Identify which cell holds the provided text, then report its (X, Y) central coordinate. 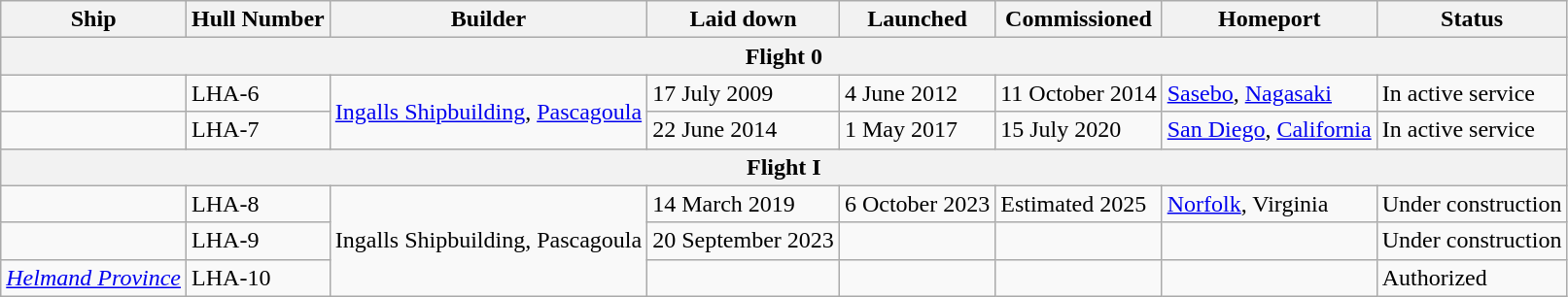
LHA-7 (259, 130)
14 March 2019 (744, 204)
6 October 2023 (917, 204)
Helmand Province (93, 278)
11 October 2014 (1079, 93)
Homeport (1270, 19)
LHA-8 (259, 204)
22 June 2014 (744, 130)
1 May 2017 (917, 130)
Flight I (784, 167)
20 September 2023 (744, 241)
Status (1472, 19)
Norfolk, Virginia (1270, 204)
LHA-10 (259, 278)
Builder (488, 19)
Authorized (1472, 278)
17 July 2009 (744, 93)
Hull Number (259, 19)
Flight 0 (784, 56)
Launched (917, 19)
4 June 2012 (917, 93)
Estimated 2025 (1079, 204)
LHA-9 (259, 241)
San Diego, California (1270, 130)
15 July 2020 (1079, 130)
Ship (93, 19)
Sasebo, Nagasaki (1270, 93)
Commissioned (1079, 19)
Laid down (744, 19)
LHA-6 (259, 93)
